Search for the cell housing the specified text and yield its (x, y) center coordinate. 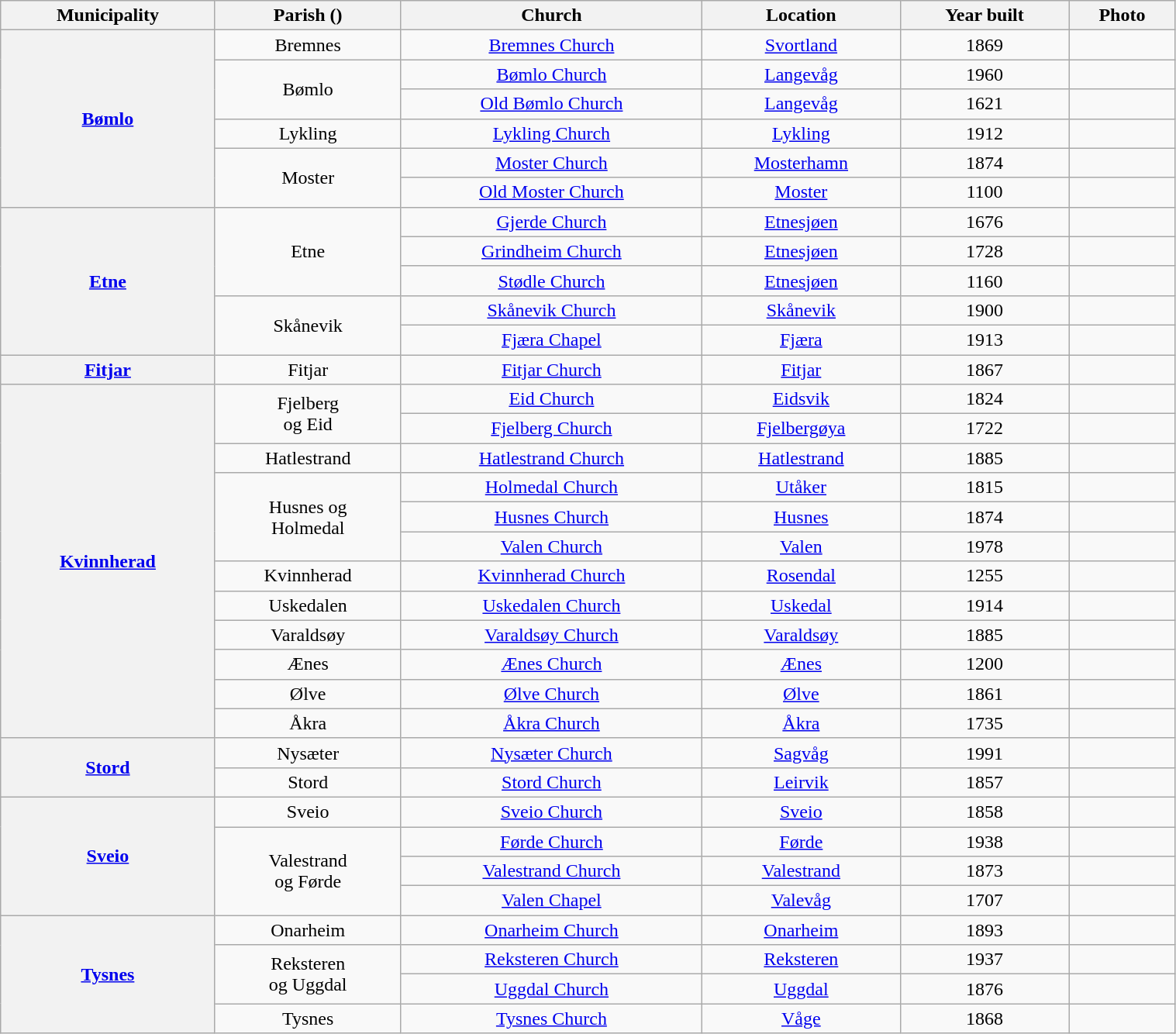
Uggdal Church (551, 989)
Valestrand Church (551, 871)
Old Moster Church (551, 192)
1735 (985, 723)
Sagvåg (802, 753)
Uskedal (802, 605)
Grindheim Church (551, 251)
1912 (985, 133)
Rosendal (802, 576)
Mosterhamn (802, 163)
1160 (985, 281)
Old Bømlo Church (551, 104)
Parish () (308, 16)
Husnes Church (551, 517)
1857 (985, 782)
Valen Church (551, 546)
1893 (985, 930)
Photo (1123, 16)
1876 (985, 989)
Bremnes (308, 45)
1621 (985, 104)
Moster Church (551, 163)
Uskedalen Church (551, 605)
Holmedal Church (551, 488)
Stødle Church (551, 281)
1707 (985, 901)
1914 (985, 605)
Førde (802, 841)
Fjæra (802, 339)
1873 (985, 871)
Varaldsøy Church (551, 635)
1867 (985, 370)
Uggdal (802, 989)
Onarheim Church (551, 930)
1100 (985, 192)
Valestrandog Førde (308, 870)
Våge (802, 1018)
Reksteren (802, 960)
Gjerde Church (551, 222)
Bremnes Church (551, 45)
Valen (802, 546)
Førde Church (551, 841)
Skånevik Church (551, 310)
Utåker (802, 488)
Leirvik (802, 782)
Uskedalen (308, 605)
Sveio Church (551, 812)
Fjelbergøya (802, 429)
1676 (985, 222)
Tysnes Church (551, 1018)
Fjelberg Church (551, 429)
1960 (985, 74)
1937 (985, 960)
1913 (985, 339)
1815 (985, 488)
Husnes (802, 517)
Bømlo Church (551, 74)
1722 (985, 429)
Church (551, 16)
Valen Chapel (551, 901)
Lykling Church (551, 133)
1978 (985, 546)
Valevåg (802, 901)
1861 (985, 694)
Reksteren Church (551, 960)
Ænes Church (551, 664)
Ølve Church (551, 694)
1824 (985, 399)
Stord Church (551, 782)
1200 (985, 664)
1858 (985, 812)
Eidsvik (802, 399)
Fjelbergog Eid (308, 414)
Svortland (802, 45)
1255 (985, 576)
Valestrand (802, 871)
Husnes ogHolmedal (308, 517)
Eid Church (551, 399)
Hatlestrand Church (551, 458)
1869 (985, 45)
Nysæter Church (551, 753)
Municipality (108, 16)
Åkra Church (551, 723)
1900 (985, 310)
Fjæra Chapel (551, 339)
Fitjar Church (551, 370)
1868 (985, 1018)
Nysæter (308, 753)
1728 (985, 251)
1991 (985, 753)
Location (802, 16)
1938 (985, 841)
Reksterenog Uggdal (308, 974)
Year built (985, 16)
Kvinnherad Church (551, 576)
